Find where the given text appears and provide that cell's center as [X, Y] coordinate. 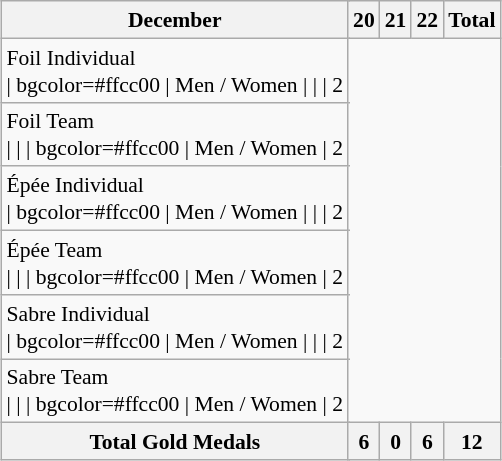
Épée Team| | | bgcolor=#ffcc00 | Men / Women | 2 [176, 262]
0 [396, 442]
Total [472, 20]
December [176, 20]
Foil Individual| bgcolor=#ffcc00 | Men / Women | | | 2 [176, 70]
22 [427, 20]
Sabre Individual| bgcolor=#ffcc00 | Men / Women | | | 2 [176, 326]
Total Gold Medals [176, 442]
Sabre Team| | | bgcolor=#ffcc00 | Men / Women | 2 [176, 390]
20 [364, 20]
12 [472, 442]
Foil Team| | | bgcolor=#ffcc00 | Men / Women | 2 [176, 134]
Épée Individual| bgcolor=#ffcc00 | Men / Women | | | 2 [176, 198]
21 [396, 20]
